Locate the cell with the specified text and output its [x, y] center coordinate. 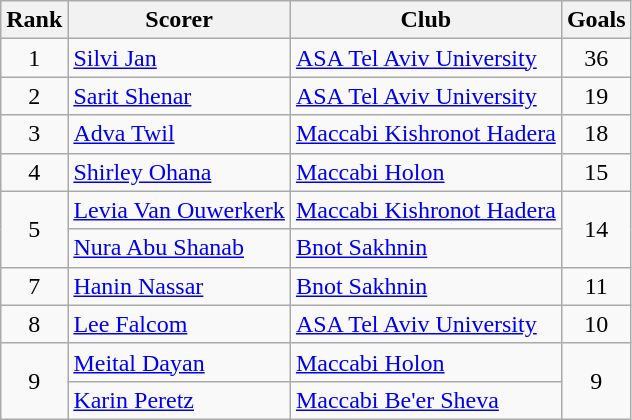
Rank [34, 20]
Karin Peretz [180, 400]
8 [34, 324]
3 [34, 134]
5 [34, 229]
14 [596, 229]
15 [596, 172]
1 [34, 58]
Levia Van Ouwerkerk [180, 210]
11 [596, 286]
Hanin Nassar [180, 286]
Scorer [180, 20]
Adva Twil [180, 134]
Goals [596, 20]
4 [34, 172]
Nura Abu Shanab [180, 248]
Lee Falcom [180, 324]
36 [596, 58]
Meital Dayan [180, 362]
Silvi Jan [180, 58]
Maccabi Be'er Sheva [426, 400]
2 [34, 96]
Shirley Ohana [180, 172]
Club [426, 20]
7 [34, 286]
18 [596, 134]
10 [596, 324]
Sarit Shenar [180, 96]
19 [596, 96]
